From the cell containing the given text, extract its center point as [X, Y] coordinate. 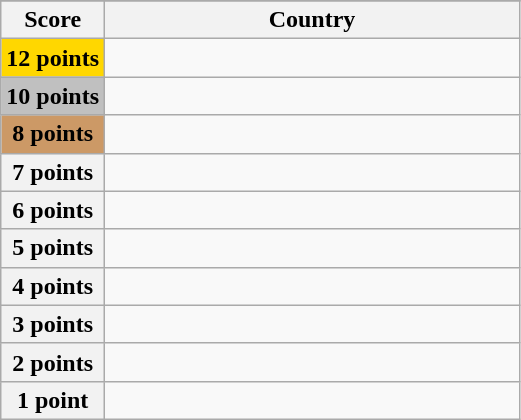
10 points [53, 96]
3 points [53, 324]
8 points [53, 134]
6 points [53, 210]
5 points [53, 248]
Score [53, 20]
4 points [53, 286]
2 points [53, 362]
12 points [53, 58]
7 points [53, 172]
Country [312, 20]
1 point [53, 400]
